Search for the cell housing the specified text and yield its [X, Y] center coordinate. 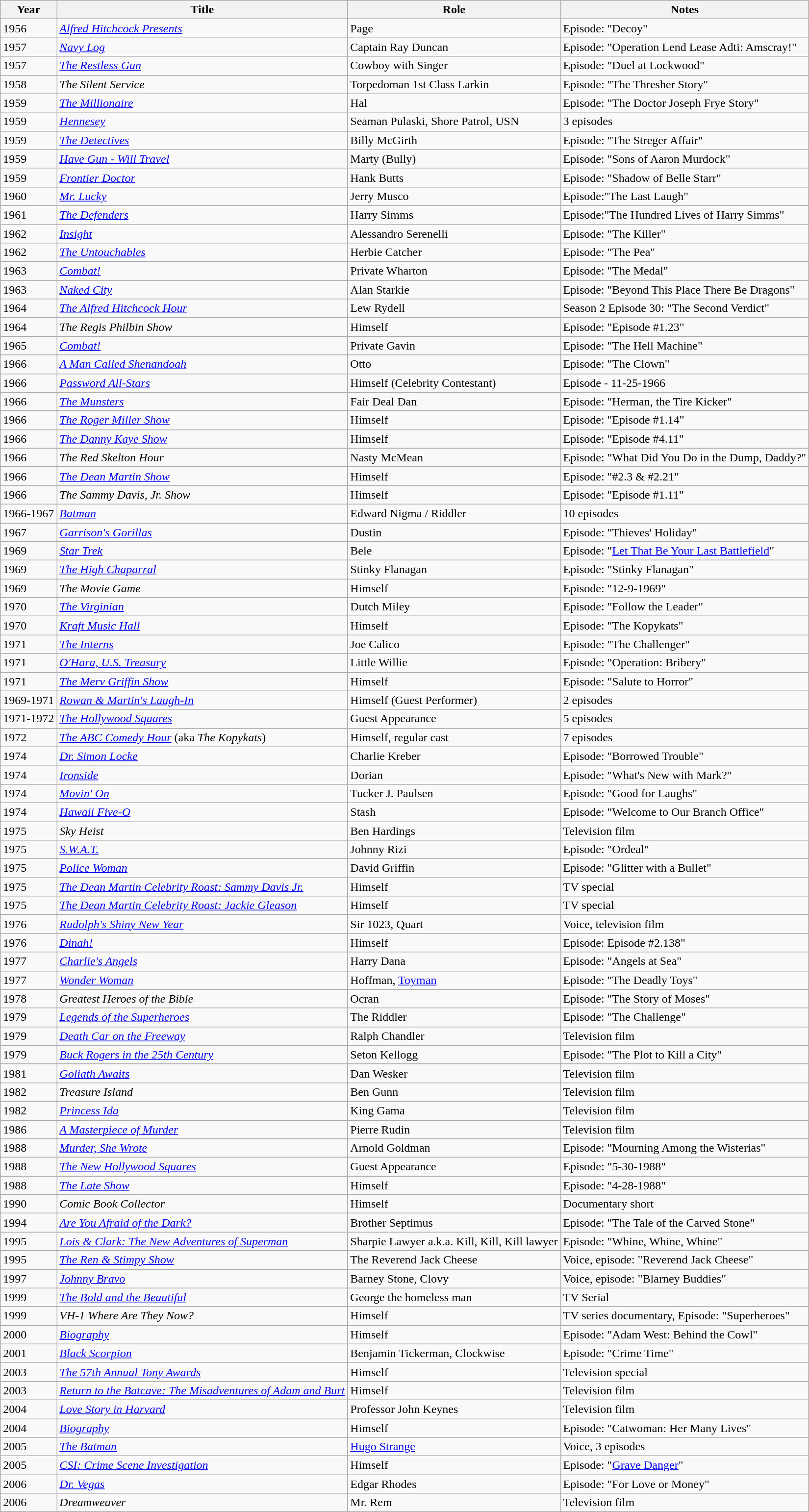
Alfred Hitchcock Presents [202, 28]
Ralph Chandler [454, 1036]
Sir 1023, Quart [454, 924]
Edward Nigma / Riddler [454, 513]
Episode: "Grave Danger" [684, 1465]
Johnny Rizi [454, 850]
Episode: "The Deadly Toys" [684, 980]
Benjamin Tickerman, Clockwise [454, 1353]
Voice, television film [684, 924]
Batman [202, 513]
The New Hollywood Squares [202, 1167]
Dr. Simon Locke [202, 756]
1997 [28, 1279]
Love Story in Harvard [202, 1409]
Episode: "Catwoman: Her Many Lives" [684, 1428]
2 episodes [684, 700]
Lew Rydell [454, 308]
Charlie Kreber [454, 756]
Year [28, 10]
Dinah! [202, 943]
Episode: "Thieves' Holiday" [684, 532]
Episode: "The Challenge" [684, 1017]
Episode: "Episode #1.23" [684, 327]
Page [454, 28]
The ABC Comedy Hour (aka The Kopykats) [202, 737]
Nasty McMean [454, 457]
TV series documentary, Episode: "Superheroes" [684, 1316]
Dustin [454, 532]
Police Woman [202, 868]
A Man Called Shenandoah [202, 364]
The Dean Martin Celebrity Roast: Jackie Gleason [202, 906]
Treasure Island [202, 1092]
Episode: "Decoy" [684, 28]
Buck Rogers in the 25th Century [202, 1055]
Mr. Rem [454, 1503]
Ben Hardings [454, 831]
Harry Dana [454, 961]
Episode: "What's New with Mark?" [684, 775]
The Silent Service [202, 84]
Episode - 11-25-1966 [684, 383]
Lois & Clark: The New Adventures of Superman [202, 1241]
Episode: "Episode #1.11" [684, 495]
Arnold Goldman [454, 1148]
Garrison's Gorillas [202, 532]
Episode: "Operation: Bribery" [684, 663]
Episode: "The Hell Machine" [684, 346]
Episode:"The Hundred Lives of Harry Simms" [684, 215]
The Red Skelton Hour [202, 457]
Jerry Musco [454, 196]
Legends of the Superheroes [202, 1017]
Episode: "Welcome to Our Branch Office" [684, 812]
Episode: "The Plot to Kill a City" [684, 1055]
Television special [684, 1372]
Episode: "For Love or Money" [684, 1484]
5 episodes [684, 719]
The 57th Annual Tony Awards [202, 1372]
Charlie's Angels [202, 961]
George the homeless man [454, 1297]
1961 [28, 215]
Notes [684, 10]
The Millionaire [202, 103]
The Merv Griffin Show [202, 681]
Joe Calico [454, 644]
Episode: "Crime Time" [684, 1353]
Johnny Bravo [202, 1279]
Episode: "Mourning Among the Wisterias" [684, 1148]
The Ren & Stimpy Show [202, 1260]
Hennesey [202, 122]
Little Willie [454, 663]
Episode: "Angels at Sea" [684, 961]
Hal [454, 103]
Episode: "The Clown" [684, 364]
Navy Log [202, 47]
Voice, episode: "Blarney Buddies" [684, 1279]
Barney Stone, Clovy [454, 1279]
Episode: "Ordeal" [684, 850]
Episode: "Episode #4.11" [684, 439]
Have Gun - Will Travel [202, 159]
The Hollywood Squares [202, 719]
1971-1972 [28, 719]
David Griffin [454, 868]
Herbie Catcher [454, 252]
Captain Ray Duncan [454, 47]
Episode: "Glitter with a Bullet" [684, 868]
Goliath Awaits [202, 1073]
Hank Butts [454, 177]
Episode: "Operation Lend Lease Adti: Amscray!" [684, 47]
Bele [454, 551]
1972 [28, 737]
Episode: "The Kopykats" [684, 626]
Role [454, 10]
1978 [28, 999]
Ocran [454, 999]
The Reverend Jack Cheese [454, 1260]
Harry Simms [454, 215]
Black Scorpion [202, 1353]
Episode: "The Killer" [684, 234]
Episode: "The Streger Affair" [684, 140]
Return to the Batcave: The Misadventures of Adam and Burt [202, 1390]
The Interns [202, 644]
Sky Heist [202, 831]
Episode:"The Last Laugh" [684, 196]
Episode: "Episode #1.14" [684, 420]
Himself (Celebrity Contestant) [454, 383]
Episode: "Let That Be Your Last Battlefield" [684, 551]
3 episodes [684, 122]
King Gama [454, 1110]
Alan Starkie [454, 290]
Episode: "What Did You Do in the Dump, Daddy?" [684, 457]
Wonder Woman [202, 980]
The Munsters [202, 402]
A Masterpiece of Murder [202, 1129]
Episode: "12-9-1969" [684, 588]
Death Car on the Freeway [202, 1036]
Dorian [454, 775]
1966-1967 [28, 513]
The Dean Martin Celebrity Roast: Sammy Davis Jr. [202, 887]
1960 [28, 196]
1990 [28, 1204]
Princess Ida [202, 1110]
O'Hara, U.S. Treasury [202, 663]
Stash [454, 812]
Private Wharton [454, 271]
2001 [28, 1353]
Episode: "The Challenger" [684, 644]
Title [202, 10]
Episode: "Adam West: Behind the Cowl" [684, 1335]
Episode: "The Pea" [684, 252]
Dr. Vegas [202, 1484]
Episode: "Borrowed Trouble" [684, 756]
1969-1971 [28, 700]
Torpedoman 1st Class Larkin [454, 84]
Stinky Flanagan [454, 570]
Naked City [202, 290]
Kraft Music Hall [202, 626]
7 episodes [684, 737]
Seton Kellogg [454, 1055]
Comic Book Collector [202, 1204]
Episode: "#2.3 & #2.21" [684, 476]
Sharpie Lawyer a.k.a. Kill, Kill, Kill lawyer [454, 1241]
Otto [454, 364]
The Batman [202, 1447]
1965 [28, 346]
Brother Septimus [454, 1223]
S.W.A.T. [202, 850]
Episode: "Shadow of Belle Starr" [684, 177]
Tucker J. Paulsen [454, 793]
Episode: Episode #2.138" [684, 943]
Frontier Doctor [202, 177]
Voice, episode: "Reverend Jack Cheese" [684, 1260]
Episode: "The Medal" [684, 271]
Password All-Stars [202, 383]
The Riddler [454, 1017]
Seaman Pulaski, Shore Patrol, USN [454, 122]
Mr. Lucky [202, 196]
The Bold and the Beautiful [202, 1297]
10 episodes [684, 513]
Episode: "4-28-1988" [684, 1185]
Private Gavin [454, 346]
Episode: "Sons of Aaron Murdock" [684, 159]
Greatest Heroes of the Bible [202, 999]
Episode: "The Thresher Story" [684, 84]
Dutch Miley [454, 607]
The Dean Martin Show [202, 476]
Pierre Rudin [454, 1129]
The Late Show [202, 1185]
Episode: "The Tale of the Carved Stone" [684, 1223]
Are You Afraid of the Dark? [202, 1223]
2000 [28, 1335]
Episode: "The Doctor Joseph Frye Story" [684, 103]
Episode: "Whine, Whine, Whine" [684, 1241]
The Virginian [202, 607]
Ben Gunn [454, 1092]
Cowboy with Singer [454, 66]
Episode: "Salute to Horror" [684, 681]
Billy McGirth [454, 140]
Insight [202, 234]
Professor John Keynes [454, 1409]
VH-1 Where Are They Now? [202, 1316]
TV Serial [684, 1297]
1981 [28, 1073]
Hugo Strange [454, 1447]
Season 2 Episode 30: "The Second Verdict" [684, 308]
Ironside [202, 775]
The Sammy Davis, Jr. Show [202, 495]
Himself, regular cast [454, 737]
Documentary short [684, 1204]
Movin' On [202, 793]
CSI: Crime Scene Investigation [202, 1465]
Edgar Rhodes [454, 1484]
Episode: "Duel at Lockwood" [684, 66]
1986 [28, 1129]
The Detectives [202, 140]
Dreamweaver [202, 1503]
The Restless Gun [202, 66]
The Danny Kaye Show [202, 439]
Alessandro Serenelli [454, 234]
Rowan & Martin's Laugh-In [202, 700]
The High Chaparral [202, 570]
Hoffman, Toyman [454, 980]
Himself (Guest Performer) [454, 700]
Episode: "Good for Laughs" [684, 793]
Episode: "Follow the Leader" [684, 607]
Episode: "Herman, the Tire Kicker" [684, 402]
Dan Wesker [454, 1073]
The Untouchables [202, 252]
The Regis Philbin Show [202, 327]
Hawaii Five-O [202, 812]
The Movie Game [202, 588]
1958 [28, 84]
The Roger Miller Show [202, 420]
1967 [28, 532]
Episode: "5-30-1988" [684, 1167]
Fair Deal Dan [454, 402]
The Alfred Hitchcock Hour [202, 308]
Episode: "The Story of Moses" [684, 999]
Episode: "Beyond This Place There Be Dragons" [684, 290]
Rudolph's Shiny New Year [202, 924]
1956 [28, 28]
Voice, 3 episodes [684, 1447]
Episode: "Stinky Flanagan" [684, 570]
Star Trek [202, 551]
1994 [28, 1223]
The Defenders [202, 215]
Marty (Bully) [454, 159]
Murder, She Wrote [202, 1148]
